Return [x, y] of the center of cell containing provided text 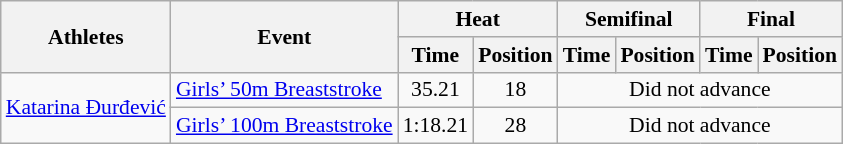
28 [515, 126]
35.21 [436, 90]
Girls’ 50m Breaststroke [284, 90]
Girls’ 100m Breaststroke [284, 126]
Event [284, 36]
Heat [478, 19]
Athletes [86, 36]
Katarina Đurđević [86, 108]
18 [515, 90]
1:18.21 [436, 126]
Semifinal [629, 19]
Final [771, 19]
